Locate the cell with the specified text and output its [X, Y] center coordinate. 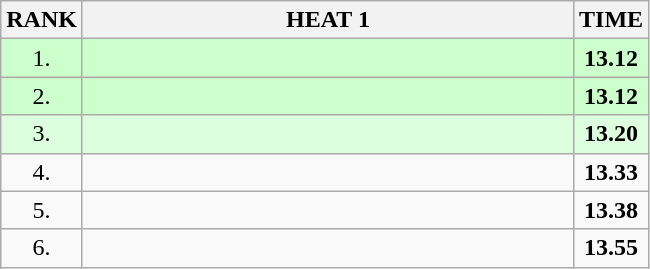
13.55 [612, 248]
4. [42, 172]
3. [42, 134]
13.20 [612, 134]
13.33 [612, 172]
TIME [612, 20]
5. [42, 210]
2. [42, 96]
RANK [42, 20]
HEAT 1 [328, 20]
13.38 [612, 210]
1. [42, 58]
6. [42, 248]
